Provide the (x, y) coordinate of the cell's center where the given text is located.  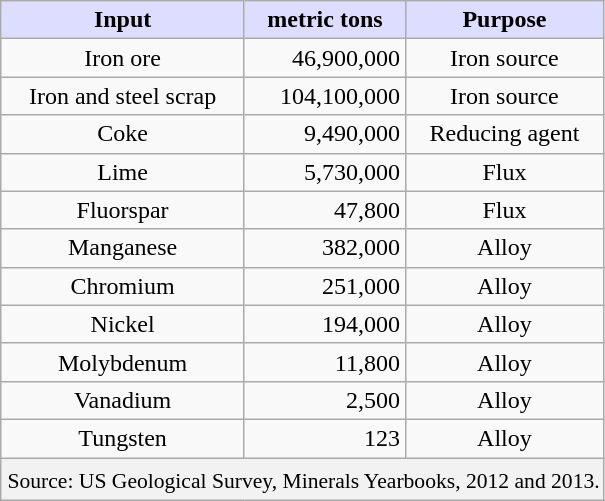
46,900,000 (324, 58)
Lime (123, 172)
Chromium (123, 286)
5,730,000 (324, 172)
Source: US Geological Survey, Minerals Yearbooks, 2012 and 2013. (302, 479)
Tungsten (123, 438)
Vanadium (123, 400)
104,100,000 (324, 96)
Nickel (123, 324)
Molybdenum (123, 362)
194,000 (324, 324)
Iron ore (123, 58)
2,500 (324, 400)
Manganese (123, 248)
Coke (123, 134)
Purpose (504, 20)
Reducing agent (504, 134)
metric tons (324, 20)
11,800 (324, 362)
47,800 (324, 210)
Fluorspar (123, 210)
Input (123, 20)
251,000 (324, 286)
382,000 (324, 248)
Iron and steel scrap (123, 96)
9,490,000 (324, 134)
123 (324, 438)
